Extract the (X, Y) coordinate from the center of the cell holding the provided text.  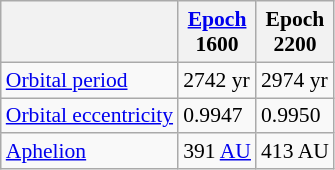
Epoch1600 (217, 32)
2742 yr (217, 80)
Aphelion (90, 152)
Orbital period (90, 80)
413 AU (295, 152)
0.9950 (295, 116)
2974 yr (295, 80)
0.9947 (217, 116)
Orbital eccentricity (90, 116)
Epoch2200 (295, 32)
391 AU (217, 152)
